Return (X, Y) of the center of cell containing provided text 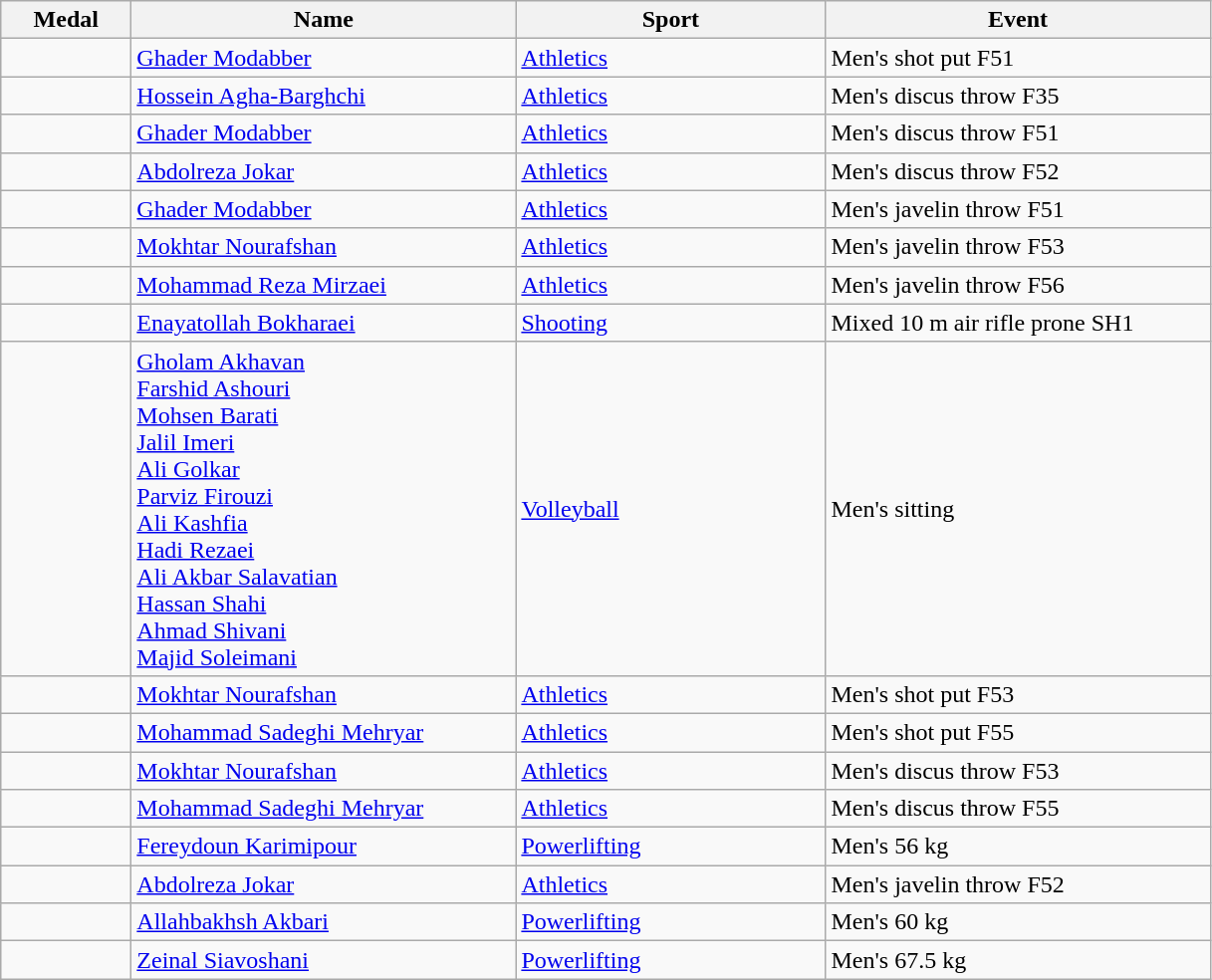
Mixed 10 m air rifle prone SH1 (1018, 323)
Name (324, 20)
Men's shot put F55 (1018, 732)
Men's javelin throw F51 (1018, 209)
Fereydoun Karimipour (324, 847)
Men's discus throw F35 (1018, 96)
Men's shot put F53 (1018, 694)
Men's shot put F51 (1018, 58)
Volleyball (671, 508)
Hossein Agha-Barghchi (324, 96)
Men's discus throw F55 (1018, 809)
Shooting (671, 323)
Men's sitting (1018, 508)
Men's javelin throw F52 (1018, 884)
Sport (671, 20)
Men's 60 kg (1018, 922)
Men's javelin throw F53 (1018, 247)
Men's 56 kg (1018, 847)
Men's 67.5 kg (1018, 960)
Men's discus throw F51 (1018, 133)
Medal (66, 20)
Allahbakhsh Akbari (324, 922)
Enayatollah Bokharaei (324, 323)
Event (1018, 20)
Zeinal Siavoshani (324, 960)
Men's discus throw F53 (1018, 770)
Men's javelin throw F56 (1018, 285)
Mohammad Reza Mirzaei (324, 285)
Men's discus throw F52 (1018, 171)
